Detect which cell encompasses the target text, then output its (x, y) center coordinate. 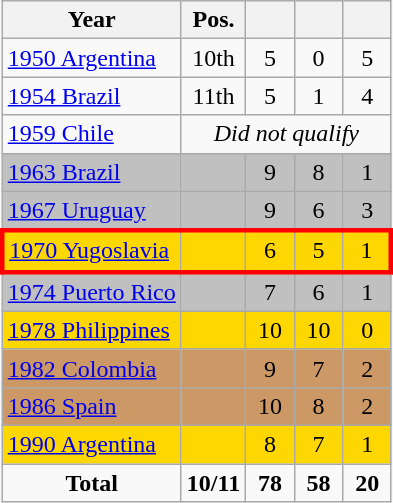
Year (92, 20)
Pos. (213, 20)
1959 Chile (92, 134)
1970 Yugoslavia (92, 252)
1954 Brazil (92, 96)
10/11 (213, 483)
11th (213, 96)
20 (368, 483)
1978 Philippines (92, 330)
4 (368, 96)
Total (92, 483)
1990 Argentina (92, 444)
1982 Colombia (92, 368)
1986 Spain (92, 406)
1963 Brazil (92, 172)
78 (270, 483)
58 (318, 483)
10th (213, 58)
Did not qualify (286, 134)
3 (368, 211)
1974 Puerto Rico (92, 292)
1950 Argentina (92, 58)
1967 Uruguay (92, 211)
